Return [x, y] of the center of cell containing provided text 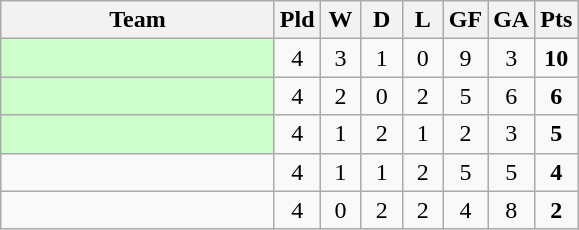
GA [512, 20]
GF [465, 20]
Team [138, 20]
10 [556, 58]
8 [512, 210]
9 [465, 58]
Pld [297, 20]
Pts [556, 20]
W [340, 20]
L [422, 20]
D [382, 20]
